Scan for the cell matching the given text and deliver its [X, Y] coordinate at center. 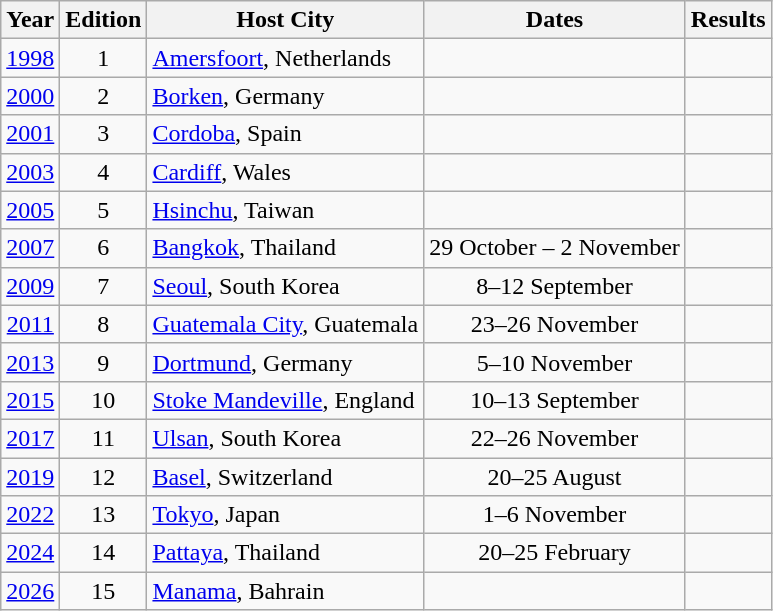
Results [728, 20]
Dortmund, Germany [286, 362]
10 [104, 400]
Guatemala City, Guatemala [286, 324]
Amersfoort, Netherlands [286, 58]
23–26 November [555, 324]
14 [104, 553]
3 [104, 134]
2015 [30, 400]
2022 [30, 515]
1 [104, 58]
20–25 August [555, 477]
5 [104, 210]
Cordoba, Spain [286, 134]
2001 [30, 134]
9 [104, 362]
2009 [30, 286]
29 October – 2 November [555, 248]
Year [30, 20]
2007 [30, 248]
Hsinchu, Taiwan [286, 210]
11 [104, 438]
Ulsan, South Korea [286, 438]
8–12 September [555, 286]
1998 [30, 58]
Borken, Germany [286, 96]
Stoke Mandeville, England [286, 400]
15 [104, 591]
12 [104, 477]
8 [104, 324]
7 [104, 286]
Host City [286, 20]
Bangkok, Thailand [286, 248]
4 [104, 172]
2013 [30, 362]
2024 [30, 553]
Manama, Bahrain [286, 591]
2 [104, 96]
6 [104, 248]
Pattaya, Thailand [286, 553]
13 [104, 515]
Seoul, South Korea [286, 286]
2005 [30, 210]
2000 [30, 96]
22–26 November [555, 438]
5–10 November [555, 362]
20–25 February [555, 553]
10–13 September [555, 400]
2019 [30, 477]
2026 [30, 591]
Cardiff, Wales [286, 172]
Dates [555, 20]
2017 [30, 438]
Tokyo, Japan [286, 515]
2011 [30, 324]
2003 [30, 172]
Edition [104, 20]
1–6 November [555, 515]
Basel, Switzerland [286, 477]
